Capture the cell that displays the provided text and extract its [x, y] central coordinate. 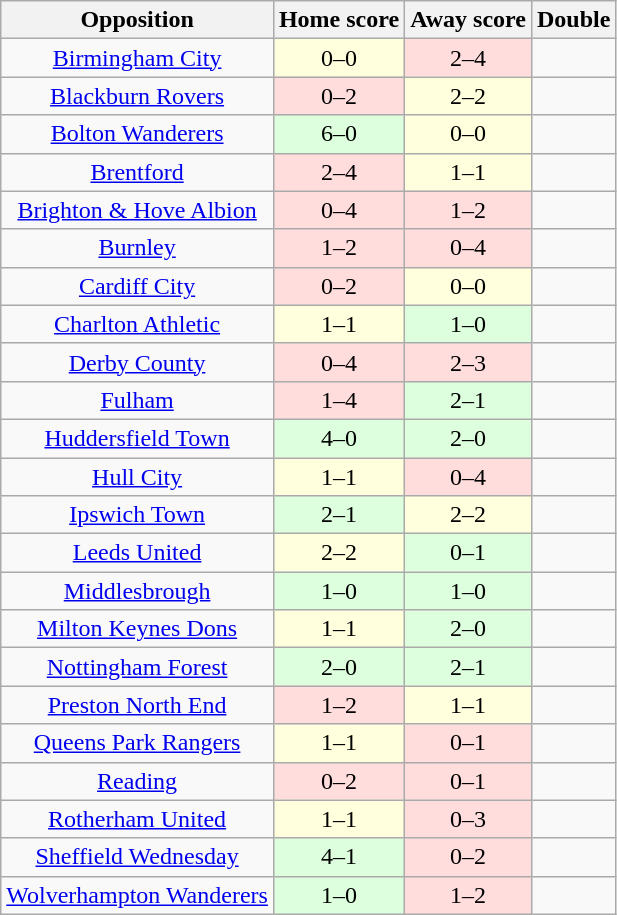
Blackburn Rovers [138, 96]
4–0 [338, 438]
Home score [338, 20]
Brighton & Hove Albion [138, 210]
Double [573, 20]
4–1 [338, 857]
Milton Keynes Dons [138, 629]
Birmingham City [138, 58]
Charlton Athletic [138, 324]
Nottingham Forest [138, 667]
Fulham [138, 400]
Opposition [138, 20]
Derby County [138, 362]
0–3 [468, 819]
Hull City [138, 477]
Leeds United [138, 553]
Preston North End [138, 705]
Reading [138, 781]
Rotherham United [138, 819]
Brentford [138, 172]
Away score [468, 20]
1–4 [338, 400]
Huddersfield Town [138, 438]
Cardiff City [138, 286]
Burnley [138, 248]
Middlesbrough [138, 591]
Bolton Wanderers [138, 134]
Ipswich Town [138, 515]
6–0 [338, 134]
Sheffield Wednesday [138, 857]
2–3 [468, 362]
Queens Park Rangers [138, 743]
Wolverhampton Wanderers [138, 895]
